Capture the cell that displays the provided text and extract its (X, Y) central coordinate. 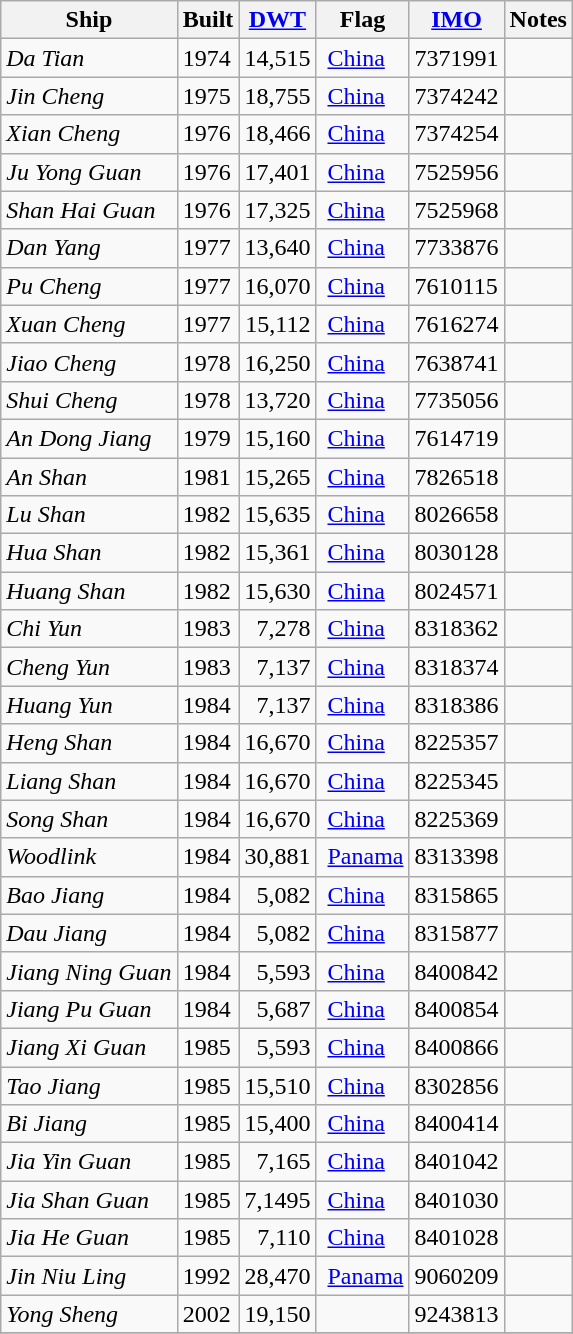
Bao Jiang (89, 895)
7610115 (456, 286)
16,250 (278, 362)
17,401 (278, 172)
19,150 (278, 1314)
7,165 (278, 1162)
7826518 (456, 477)
Song Shan (89, 819)
14,515 (278, 58)
1981 (208, 477)
Huang Shan (89, 591)
8318362 (456, 629)
7,110 (278, 1238)
8401028 (456, 1238)
18,466 (278, 134)
18,755 (278, 96)
7,1495 (278, 1200)
Jiang Xi Guan (89, 1047)
8315877 (456, 933)
Lu Shan (89, 515)
7733876 (456, 248)
7525968 (456, 210)
Xuan Cheng (89, 324)
DWT (278, 20)
8400842 (456, 971)
Jia He Guan (89, 1238)
7374254 (456, 134)
8400854 (456, 1009)
28,470 (278, 1276)
Cheng Yun (89, 667)
7525956 (456, 172)
7735056 (456, 400)
Ju Yong Guan (89, 172)
Ship (89, 20)
13,720 (278, 400)
Xian Cheng (89, 134)
9243813 (456, 1314)
Liang Shan (89, 781)
15,635 (278, 515)
8024571 (456, 591)
Pu Cheng (89, 286)
7616274 (456, 324)
Dau Jiang (89, 933)
Shui Cheng (89, 400)
Heng Shan (89, 743)
7614719 (456, 438)
1974 (208, 58)
15,510 (278, 1085)
8401042 (456, 1162)
An Shan (89, 477)
Da Tian (89, 58)
IMO (456, 20)
8315865 (456, 895)
Jiao Cheng (89, 362)
2002 (208, 1314)
8225357 (456, 743)
15,630 (278, 591)
Hua Shan (89, 553)
Woodlink (89, 857)
1979 (208, 438)
7374242 (456, 96)
9060209 (456, 1276)
Jiang Pu Guan (89, 1009)
7371991 (456, 58)
15,361 (278, 553)
8401030 (456, 1200)
8313398 (456, 857)
An Dong Jiang (89, 438)
15,160 (278, 438)
5,687 (278, 1009)
Notes (538, 20)
Tao Jiang (89, 1085)
8026658 (456, 515)
8318386 (456, 705)
Chi Yun (89, 629)
Bi Jiang (89, 1124)
Jia Shan Guan (89, 1200)
7,278 (278, 629)
8225369 (456, 819)
8318374 (456, 667)
16,070 (278, 286)
15,265 (278, 477)
7638741 (456, 362)
Jin Niu Ling (89, 1276)
15,112 (278, 324)
1975 (208, 96)
17,325 (278, 210)
15,400 (278, 1124)
1992 (208, 1276)
Jia Yin Guan (89, 1162)
Jiang Ning Guan (89, 971)
13,640 (278, 248)
Dan Yang (89, 248)
30,881 (278, 857)
8225345 (456, 781)
Flag (362, 20)
Shan Hai Guan (89, 210)
Jin Cheng (89, 96)
8400414 (456, 1124)
Built (208, 20)
Yong Sheng (89, 1314)
Huang Yun (89, 705)
8302856 (456, 1085)
8030128 (456, 553)
8400866 (456, 1047)
